Pinpoint the cell where the given text exists, returning its (X, Y) midpoint coordinate. 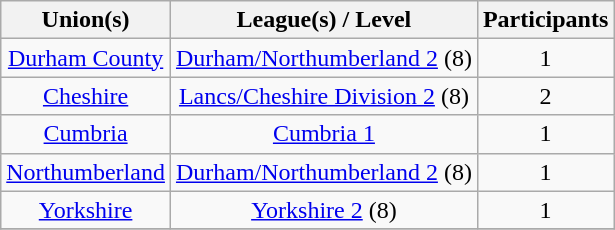
Durham County (86, 58)
Participants (545, 20)
League(s) / Level (324, 20)
Yorkshire (86, 210)
Lancs/Cheshire Division 2 (8) (324, 96)
Yorkshire 2 (8) (324, 210)
Cheshire (86, 96)
Cumbria (86, 134)
Union(s) (86, 20)
2 (545, 96)
Northumberland (86, 172)
Cumbria 1 (324, 134)
